For the text-containing cell, return its midpoint in [x, y] coordinate format. 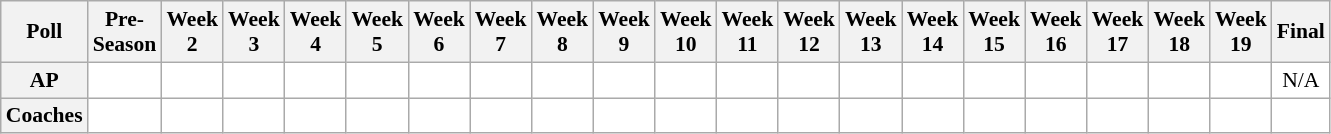
Week9 [624, 32]
Week7 [501, 32]
Pre-Season [125, 32]
Week3 [254, 32]
Week5 [377, 32]
Week18 [1179, 32]
Week8 [562, 32]
Week13 [871, 32]
Coaches [44, 116]
Week10 [686, 32]
Week15 [994, 32]
Week6 [439, 32]
Week16 [1056, 32]
Week11 [748, 32]
Week14 [933, 32]
N/A [1301, 80]
Week17 [1118, 32]
Final [1301, 32]
AP [44, 80]
Poll [44, 32]
Week19 [1241, 32]
Week4 [316, 32]
Week12 [809, 32]
Week2 [192, 32]
